Output the [x, y] coordinate of the center of the cell containing the given text.  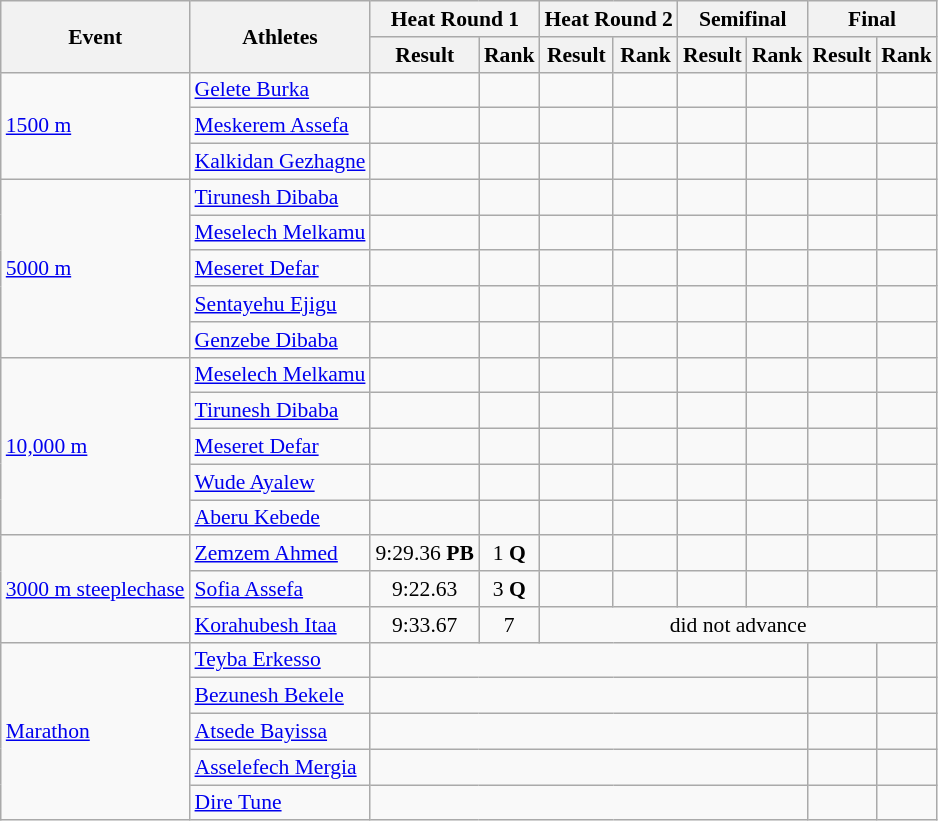
Sofia Assefa [280, 589]
did not advance [738, 625]
Atsede Bayissa [280, 732]
Heat Round 2 [608, 19]
Genzebe Dibaba [280, 340]
9:29.36 PB [424, 554]
Kalkidan Gezhagne [280, 162]
1 Q [510, 554]
3 Q [510, 589]
Bezunesh Bekele [280, 696]
Athletes [280, 36]
9:33.67 [424, 625]
Final [872, 19]
Aberu Kebede [280, 518]
3000 m steeplechase [96, 590]
1500 m [96, 126]
Marathon [96, 731]
Semifinal [742, 19]
Sentayehu Ejigu [280, 304]
Dire Tune [280, 803]
10,000 m [96, 446]
Korahubesh Itaa [280, 625]
Teyba Erkesso [280, 660]
7 [510, 625]
Meskerem Assefa [280, 126]
9:22.63 [424, 589]
Heat Round 1 [454, 19]
Asselefech Mergia [280, 767]
Gelete Burka [280, 90]
5000 m [96, 268]
Event [96, 36]
Wude Ayalew [280, 482]
Zemzem Ahmed [280, 554]
